Output the [x, y] coordinate of the center of the cell containing the given text.  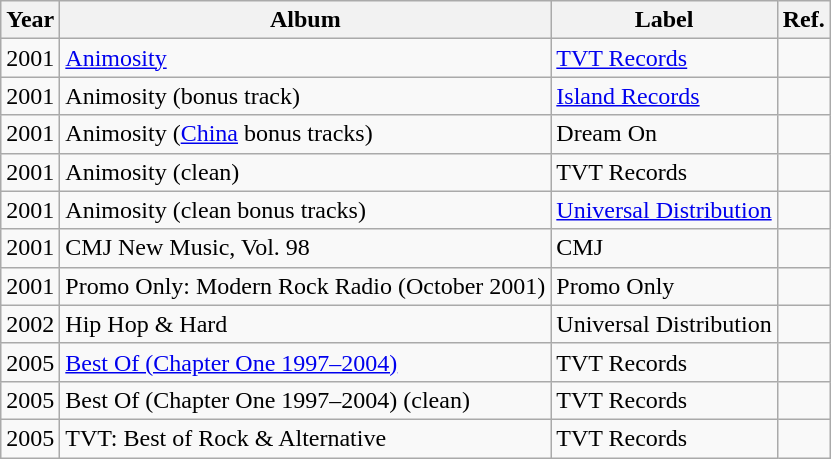
Promo Only [664, 286]
Dream On [664, 134]
Album [306, 20]
Hip Hop & Hard [306, 324]
Ref. [804, 20]
Best Of (Chapter One 1997–2004) (clean) [306, 400]
Animosity (clean) [306, 172]
Best Of (Chapter One 1997–2004) [306, 362]
TVT: Best of Rock & Alternative [306, 438]
Promo Only: Modern Rock Radio (October 2001) [306, 286]
Animosity (China bonus tracks) [306, 134]
Island Records [664, 96]
2002 [30, 324]
Animosity [306, 58]
Animosity (bonus track) [306, 96]
Label [664, 20]
CMJ [664, 248]
Animosity (clean bonus tracks) [306, 210]
Year [30, 20]
CMJ New Music, Vol. 98 [306, 248]
